Return [X, Y] of the center of cell containing provided text 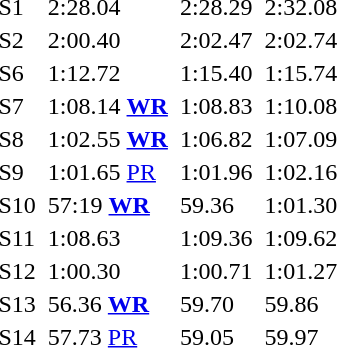
1:08.83 [216, 106]
1:06.82 [216, 139]
1:15.40 [216, 73]
59.70 [216, 304]
1:01.65 PR [108, 172]
56.36 WR [108, 304]
2:02.47 [216, 40]
1:09.36 [216, 238]
57:19 WR [108, 205]
59.36 [216, 205]
1:02.55 WR [108, 139]
1:08.14 WR [108, 106]
1:08.63 [108, 238]
2:00.40 [108, 40]
1:00.30 [108, 271]
1:01.96 [216, 172]
1:12.72 [108, 73]
1:00.71 [216, 271]
